For the text-containing cell, return its midpoint in (X, Y) coordinate format. 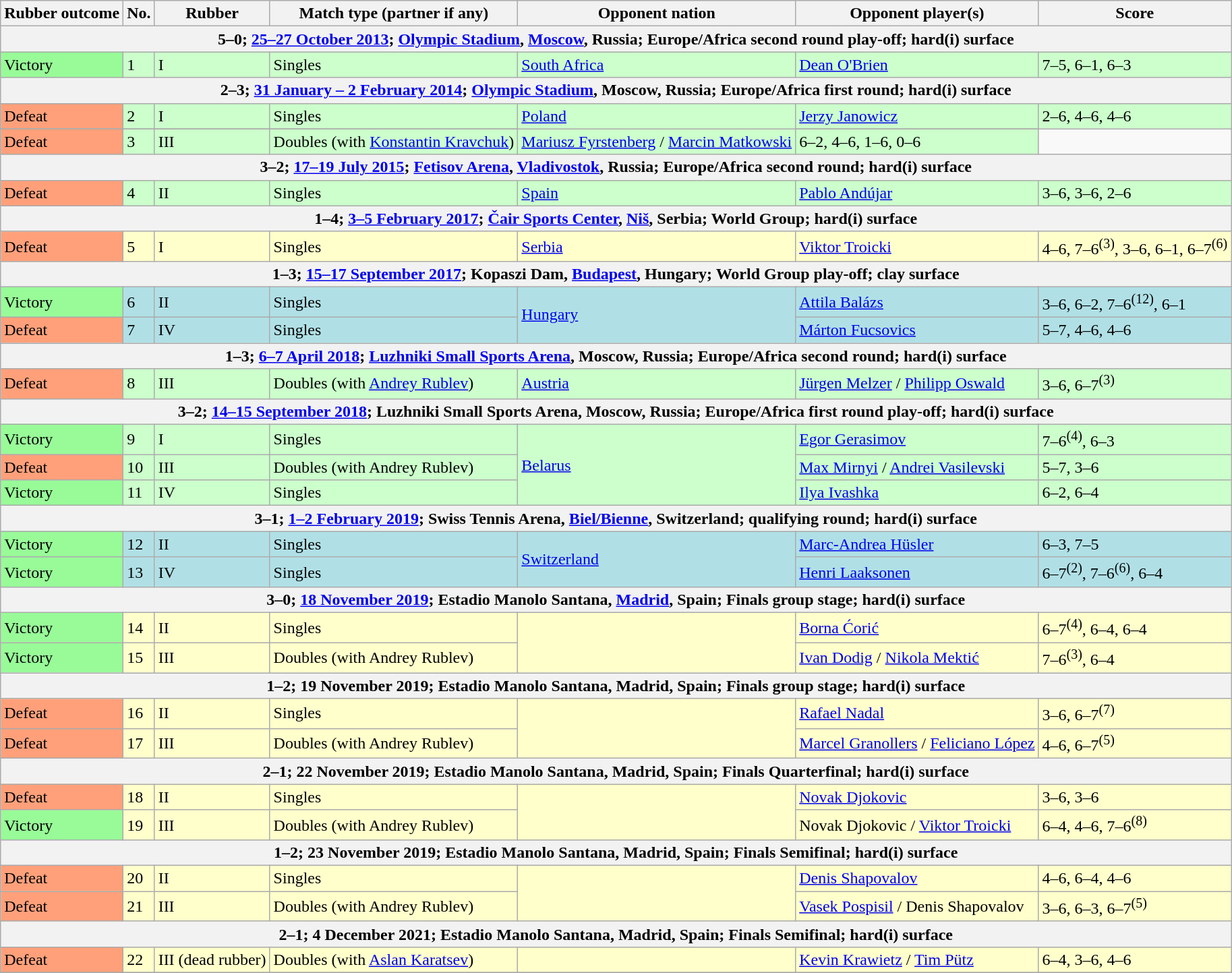
6–2, 6–4 (1135, 493)
10 (139, 467)
III (dead rubber) (212, 960)
Rubber (212, 13)
Doubles (with Aslan Karatsev) (394, 960)
Viktor Troicki (917, 247)
3–6, 6–7(7) (1135, 713)
3–6, 6–3, 6–7(5) (1135, 906)
2–3; 31 January – 2 February 2014; Olympic Stadium, Moscow, Russia; Europe/Africa first round; hard(i) surface (616, 90)
Vasek Pospisil / Denis Shapovalov (917, 906)
19 (139, 825)
20 (139, 879)
Score (1135, 13)
1 (139, 65)
4 (139, 193)
5–0; 25–27 October 2013; Olympic Stadium, Moscow, Russia; Europe/Africa second round play-off; hard(i) surface (616, 39)
5–7, 3–6 (1135, 467)
6–7(2), 7–6(6), 6–4 (1135, 572)
11 (139, 493)
Opponent player(s) (917, 13)
Ivan Dodig / Nikola Mektić (917, 658)
Jürgen Melzer / Philipp Oswald (917, 384)
South Africa (657, 65)
2–1; 4 December 2021; Estadio Manolo Santana, Madrid, Spain; Finals Semifinal; hard(i) surface (616, 934)
Jerzy Janowicz (917, 116)
2–1; 22 November 2019; Estadio Manolo Santana, Madrid, Spain; Finals Quarterfinal; hard(i) surface (616, 771)
Serbia (657, 247)
Max Mirnyi / Andrei Vasilevski (917, 467)
Marc-Andrea Hüsler (917, 544)
Switzerland (657, 560)
Egor Gerasimov (917, 440)
6–2, 4–6, 1–6, 0–6 (917, 142)
Poland (657, 116)
6–4, 4–6, 7–6(8) (1135, 825)
Kevin Krawietz / Tim Pütz (917, 960)
21 (139, 906)
12 (139, 544)
Ilya Ivashka (917, 493)
22 (139, 960)
Henri Laaksonen (917, 572)
2–6, 4–6, 4–6 (1135, 116)
Novak Djokovic (917, 797)
8 (139, 384)
1–4; 3–5 February 2017; Čair Sports Center, Niš, Serbia; World Group; hard(i) surface (616, 218)
1–3; 6–7 April 2018; Luzhniki Small Sports Arena, Moscow, Russia; Europe/Africa second round; hard(i) surface (616, 356)
3–6, 3–6 (1135, 797)
5–7, 4–6, 4–6 (1135, 330)
Novak Djokovic / Viktor Troicki (917, 825)
4–6, 6–4, 4–6 (1135, 879)
9 (139, 440)
1–3; 15–17 September 2017; Kopaszi Dam, Budapest, Hungary; World Group play-off; clay surface (616, 274)
Denis Shapovalov (917, 879)
13 (139, 572)
Dean O'Brien (917, 65)
Belarus (657, 465)
4–6, 6–7(5) (1135, 743)
7–5, 6–1, 6–3 (1135, 65)
3–2; 14–15 September 2018; Luzhniki Small Sports Arena, Moscow, Russia; Europe/Africa first round play-off; hard(i) surface (616, 411)
Attila Balázs (917, 302)
6–7(4), 6–4, 6–4 (1135, 628)
6–4, 3–6, 4–6 (1135, 960)
Borna Ćorić (917, 628)
14 (139, 628)
3 (139, 142)
7 (139, 330)
Marcel Granollers / Feliciano López (917, 743)
7–6(3), 6–4 (1135, 658)
Rafael Nadal (917, 713)
6–3, 7–5 (1135, 544)
16 (139, 713)
3–0; 18 November 2019; Estadio Manolo Santana, Madrid, Spain; Finals group stage; hard(i) surface (616, 600)
3–6, 3–6, 2–6 (1135, 193)
3–2; 17–19 July 2015; Fetisov Arena, Vladivostok, Russia; Europe/Africa second round; hard(i) surface (616, 167)
18 (139, 797)
5 (139, 247)
7–6(4), 6–3 (1135, 440)
Hungary (657, 316)
Pablo Andújar (917, 193)
2 (139, 116)
15 (139, 658)
1–2; 19 November 2019; Estadio Manolo Santana, Madrid, Spain; Finals group stage; hard(i) surface (616, 686)
Márton Fucsovics (917, 330)
6 (139, 302)
4–6, 7–6(3), 3–6, 6–1, 6–7(6) (1135, 247)
3–1; 1–2 February 2019; Swiss Tennis Arena, Biel/Bienne, Switzerland; qualifying round; hard(i) surface (616, 519)
Opponent nation (657, 13)
Spain (657, 193)
Austria (657, 384)
3–6, 6–2, 7–6(12), 6–1 (1135, 302)
3–6, 6–7(3) (1135, 384)
17 (139, 743)
No. (139, 13)
1–2; 23 November 2019; Estadio Manolo Santana, Madrid, Spain; Finals Semifinal; hard(i) surface (616, 853)
Mariusz Fyrstenberg / Marcin Matkowski (657, 142)
Match type (partner if any) (394, 13)
Doubles (with Konstantin Kravchuk) (394, 142)
Rubber outcome (62, 13)
